For the text-containing cell, return its midpoint in [X, Y] coordinate format. 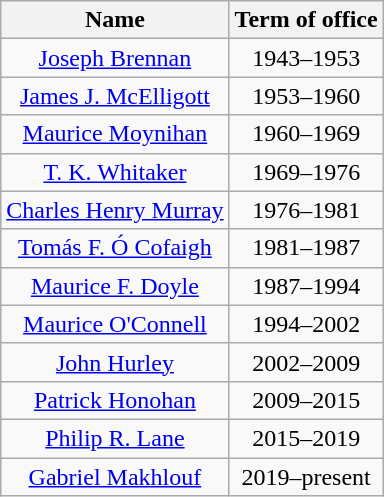
Patrick Honohan [115, 400]
Philip R. Lane [115, 438]
Tomás F. Ó Cofaigh [115, 248]
2019–present [306, 477]
Maurice Moynihan [115, 134]
Joseph Brennan [115, 58]
Charles Henry Murray [115, 210]
1969–1976 [306, 172]
2009–2015 [306, 400]
1987–1994 [306, 286]
1994–2002 [306, 324]
1976–1981 [306, 210]
T. K. Whitaker [115, 172]
2002–2009 [306, 362]
Gabriel Makhlouf [115, 477]
Term of office [306, 20]
Name [115, 20]
2015–2019 [306, 438]
1960–1969 [306, 134]
1981–1987 [306, 248]
Maurice O'Connell [115, 324]
1953–1960 [306, 96]
1943–1953 [306, 58]
Maurice F. Doyle [115, 286]
John Hurley [115, 362]
James J. McElligott [115, 96]
